Locate the cell with the specified text and output its (x, y) center coordinate. 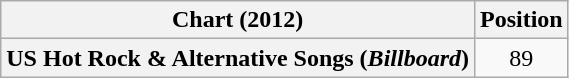
89 (521, 58)
Chart (2012) (238, 20)
US Hot Rock & Alternative Songs (Billboard) (238, 58)
Position (521, 20)
